Provide the (X, Y) coordinate of the cell's center where the given text is located.  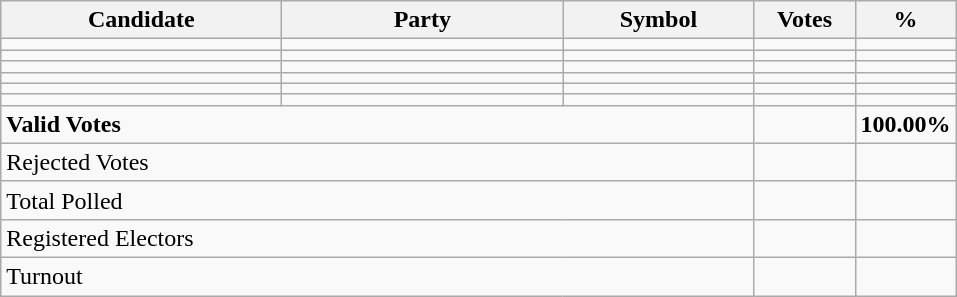
Total Polled (378, 200)
Registered Electors (378, 238)
Valid Votes (378, 124)
Votes (804, 20)
Rejected Votes (378, 162)
Party (422, 20)
Candidate (142, 20)
% (906, 20)
Symbol (658, 20)
Turnout (378, 276)
100.00% (906, 124)
